Find where the given text appears and provide that cell's center as [x, y] coordinate. 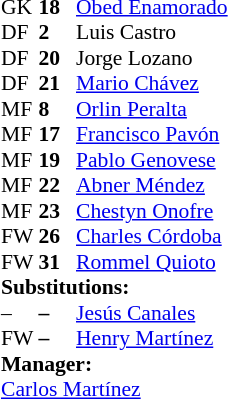
19 [57, 160]
Mario Chávez [152, 83]
Jesús Canales [152, 313]
Charles Córdoba [152, 237]
Manager: [114, 364]
8 [57, 109]
Chestyn Onofre [152, 211]
21 [57, 83]
Luis Castro [152, 33]
Henry Martínez [152, 339]
31 [57, 262]
23 [57, 211]
26 [57, 237]
Abner Méndez [152, 185]
Jorge Lozano [152, 58]
22 [57, 185]
Substitutions: [114, 287]
Rommel Quioto [152, 262]
2 [57, 33]
Francisco Pavón [152, 135]
17 [57, 135]
Pablo Genovese [152, 160]
20 [57, 58]
Orlin Peralta [152, 109]
